Pinpoint the cell where the given text exists, returning its [X, Y] midpoint coordinate. 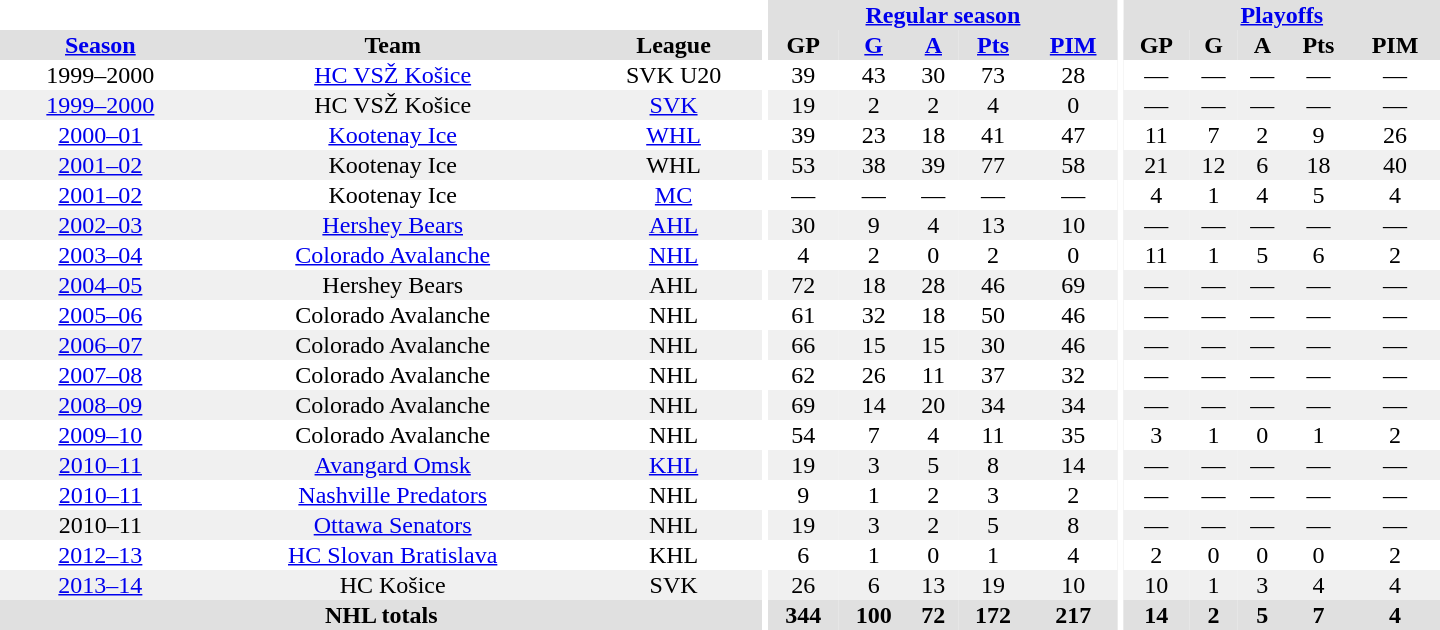
2013–14 [100, 585]
2003–04 [100, 255]
Team [393, 45]
20 [934, 405]
12 [1214, 165]
100 [874, 615]
HC Košice [393, 585]
League [674, 45]
53 [804, 165]
40 [1395, 165]
Nashville Predators [393, 495]
Season [100, 45]
61 [804, 315]
21 [1156, 165]
2002–03 [100, 225]
344 [804, 615]
38 [874, 165]
77 [994, 165]
2009–10 [100, 435]
23 [874, 135]
2006–07 [100, 345]
2012–13 [100, 555]
Avangard Omsk [393, 465]
2004–05 [100, 285]
50 [994, 315]
43 [874, 75]
41 [994, 135]
2005–06 [100, 315]
MC [674, 195]
2008–09 [100, 405]
73 [994, 75]
Regular season [943, 15]
62 [804, 375]
SVK U20 [674, 75]
172 [994, 615]
37 [994, 375]
217 [1073, 615]
47 [1073, 135]
54 [804, 435]
2000–01 [100, 135]
HC Slovan Bratislava [393, 555]
66 [804, 345]
Ottawa Senators [393, 525]
NHL totals [381, 615]
2007–08 [100, 375]
58 [1073, 165]
35 [1073, 435]
Playoffs [1282, 15]
